For the text-containing cell, return its midpoint in [x, y] coordinate format. 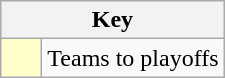
Key [112, 20]
Teams to playoffs [133, 58]
